Identify which cell holds the provided text, then report its (x, y) central coordinate. 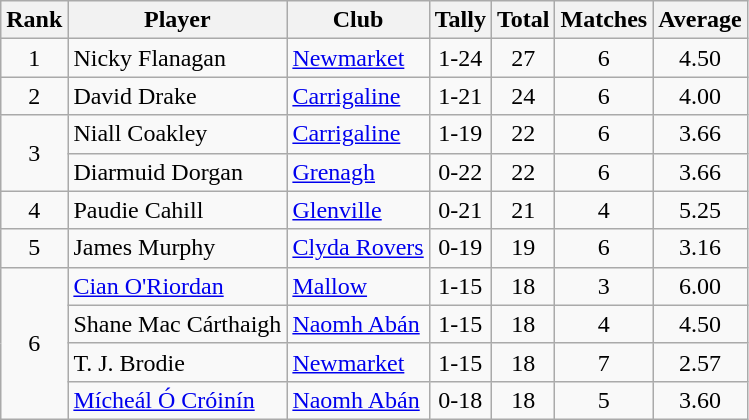
1-21 (460, 96)
0-18 (460, 400)
Paudie Cahill (178, 210)
Player (178, 20)
Clyda Rovers (358, 248)
27 (523, 58)
Niall Coakley (178, 134)
19 (523, 248)
Cian O'Riordan (178, 286)
2 (34, 96)
6.00 (700, 286)
David Drake (178, 96)
James Murphy (178, 248)
Tally (460, 20)
5.25 (700, 210)
Total (523, 20)
24 (523, 96)
0-22 (460, 172)
2.57 (700, 362)
Mícheál Ó Cróinín (178, 400)
Matches (604, 20)
7 (604, 362)
0-19 (460, 248)
Rank (34, 20)
Glenville (358, 210)
Club (358, 20)
1 (34, 58)
1-19 (460, 134)
4.00 (700, 96)
Diarmuid Dorgan (178, 172)
T. J. Brodie (178, 362)
0-21 (460, 210)
Mallow (358, 286)
Grenagh (358, 172)
Nicky Flanagan (178, 58)
3.60 (700, 400)
1-24 (460, 58)
21 (523, 210)
Shane Mac Cárthaigh (178, 324)
Average (700, 20)
3.16 (700, 248)
